Search for the cell housing the specified text and yield its [x, y] center coordinate. 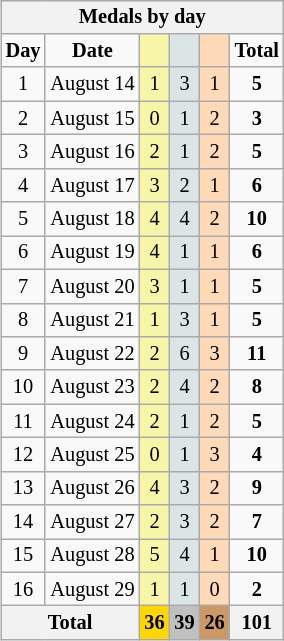
August 26 [92, 488]
August 25 [92, 455]
August 19 [92, 253]
August 23 [92, 387]
13 [24, 488]
August 20 [92, 286]
August 17 [92, 185]
14 [24, 522]
15 [24, 556]
Date [92, 51]
August 14 [92, 84]
August 21 [92, 320]
36 [154, 623]
August 28 [92, 556]
August 24 [92, 421]
August 27 [92, 522]
August 15 [92, 118]
Day [24, 51]
101 [257, 623]
August 18 [92, 219]
August 22 [92, 354]
Medals by day [142, 17]
12 [24, 455]
26 [215, 623]
16 [24, 589]
August 16 [92, 152]
39 [185, 623]
August 29 [92, 589]
